Find where the given text appears and provide that cell's center as [X, Y] coordinate. 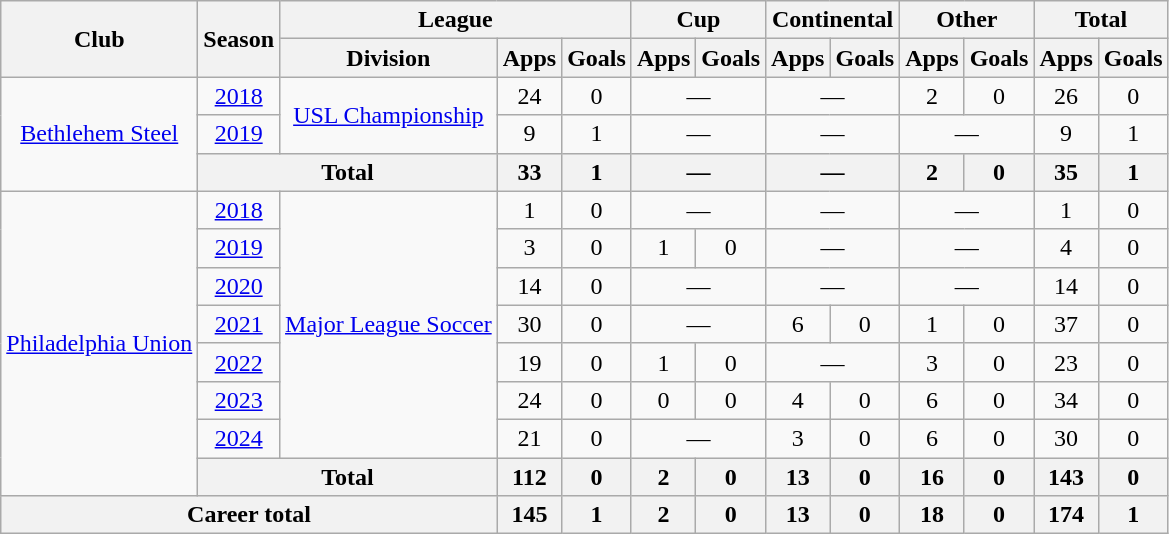
Other [967, 20]
37 [1066, 324]
Cup [698, 20]
145 [529, 515]
2022 [239, 362]
Career total [249, 515]
33 [529, 172]
143 [1066, 477]
26 [1066, 96]
Division [389, 58]
Continental [833, 20]
USL Championship [389, 115]
Club [100, 39]
2024 [239, 438]
2021 [239, 324]
2023 [239, 400]
174 [1066, 515]
19 [529, 362]
Season [239, 39]
34 [1066, 400]
21 [529, 438]
18 [932, 515]
Major League Soccer [389, 324]
16 [932, 477]
League [456, 20]
112 [529, 477]
Bethlehem Steel [100, 134]
Philadelphia Union [100, 343]
23 [1066, 362]
2020 [239, 286]
35 [1066, 172]
